Capture the cell that displays the provided text and extract its (x, y) central coordinate. 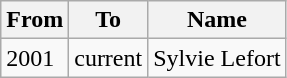
From (35, 20)
Name (217, 20)
Sylvie Lefort (217, 58)
current (108, 58)
2001 (35, 58)
To (108, 20)
